From the cell containing the given text, extract its center point as (X, Y) coordinate. 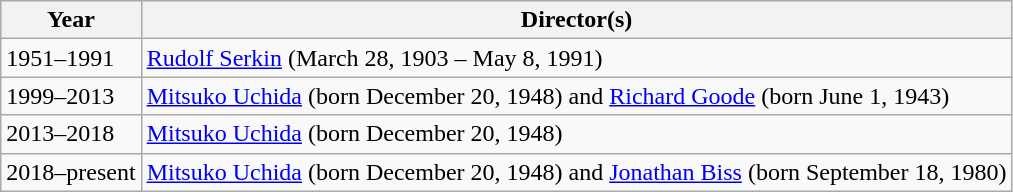
Mitsuko Uchida (born December 20, 1948) and Jonathan Biss (born September 18, 1980) (576, 172)
2013–2018 (71, 134)
Director(s) (576, 20)
Mitsuko Uchida (born December 20, 1948) (576, 134)
Year (71, 20)
2018–present (71, 172)
1951–1991 (71, 58)
Mitsuko Uchida (born December 20, 1948) and Richard Goode (born June 1, 1943) (576, 96)
Rudolf Serkin (March 28, 1903 – May 8, 1991) (576, 58)
1999–2013 (71, 96)
